Output the (x, y) coordinate of the center of the cell containing the given text.  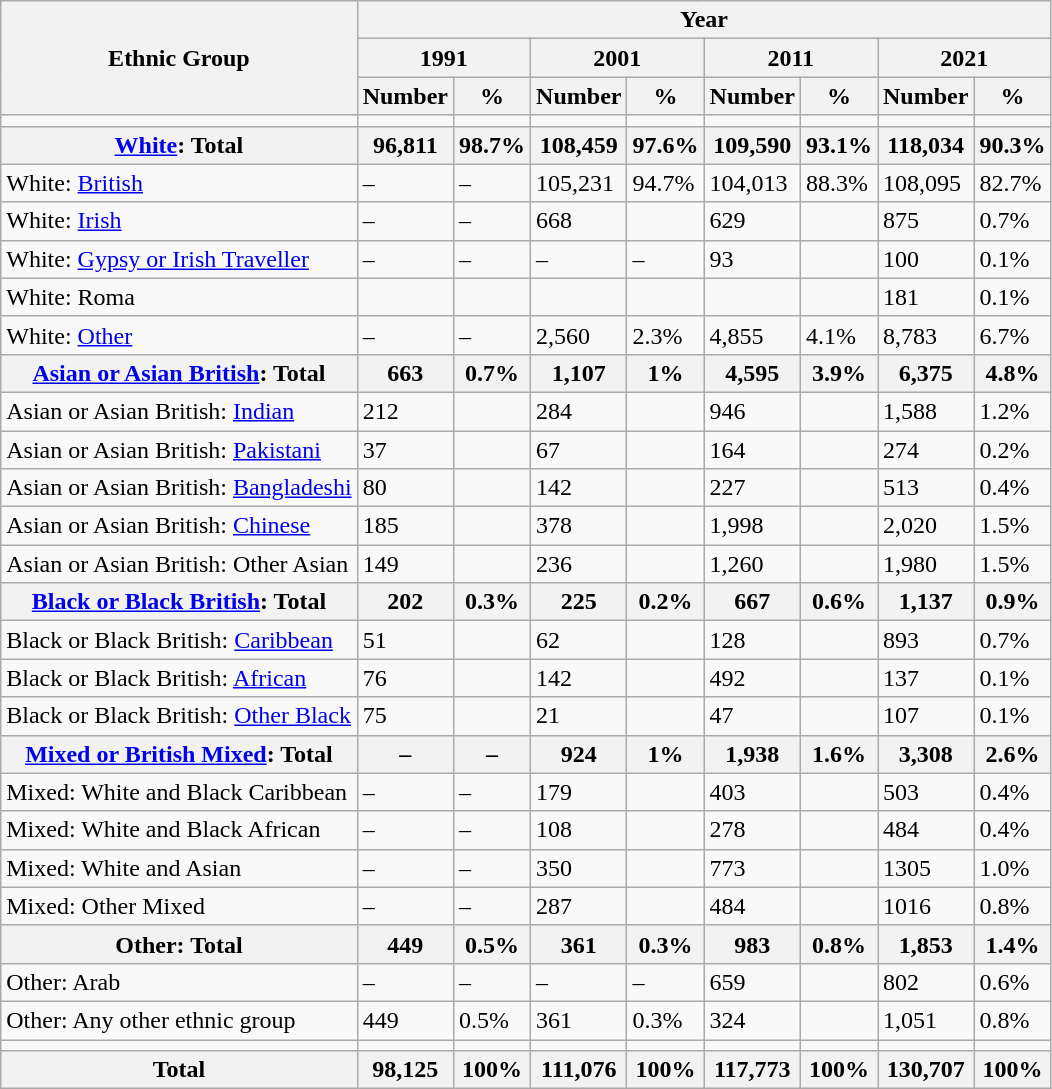
Asian or Asian British: Other Asian (179, 564)
185 (405, 526)
Total (179, 1070)
350 (579, 868)
2011 (790, 58)
Black or Black British: Caribbean (179, 640)
149 (405, 564)
629 (752, 221)
1,260 (752, 564)
137 (926, 678)
278 (752, 830)
97.6% (666, 145)
212 (405, 411)
118,034 (926, 145)
179 (579, 792)
98.7% (492, 145)
Mixed: Other Mixed (179, 906)
1.4% (1012, 944)
324 (752, 1020)
White: Irish (179, 221)
2,020 (926, 526)
1,137 (926, 602)
117,773 (752, 1070)
6,375 (926, 373)
80 (405, 488)
107 (926, 716)
Black or Black British: Other Black (179, 716)
503 (926, 792)
Year (704, 20)
White: British (179, 183)
8,783 (926, 335)
659 (752, 982)
93 (752, 259)
668 (579, 221)
2021 (964, 58)
2,560 (579, 335)
1991 (444, 58)
90.3% (1012, 145)
Asian or Asian British: Pakistani (179, 449)
105,231 (579, 183)
663 (405, 373)
236 (579, 564)
946 (752, 411)
274 (926, 449)
983 (752, 944)
287 (579, 906)
924 (579, 754)
21 (579, 716)
181 (926, 297)
100 (926, 259)
Ethnic Group (179, 58)
6.7% (1012, 335)
1,853 (926, 944)
37 (405, 449)
667 (752, 602)
109,590 (752, 145)
225 (579, 602)
4,855 (752, 335)
1,998 (752, 526)
403 (752, 792)
108,095 (926, 183)
108,459 (579, 145)
875 (926, 221)
82.7% (1012, 183)
130,707 (926, 1070)
284 (579, 411)
51 (405, 640)
96,811 (405, 145)
104,013 (752, 183)
3,308 (926, 754)
Black or Black British: Total (179, 602)
0.9% (1012, 602)
93.1% (838, 145)
Other: Total (179, 944)
Asian or Asian British: Indian (179, 411)
76 (405, 678)
128 (752, 640)
Mixed: White and Black Caribbean (179, 792)
1305 (926, 868)
513 (926, 488)
111,076 (579, 1070)
Asian or Asian British: Total (179, 373)
1,107 (579, 373)
1.6% (838, 754)
Asian or Asian British: Bangladeshi (179, 488)
Black or Black British: African (179, 678)
1.2% (1012, 411)
75 (405, 716)
2.6% (1012, 754)
47 (752, 716)
98,125 (405, 1070)
Other: Any other ethnic group (179, 1020)
94.7% (666, 183)
1,051 (926, 1020)
White: Gypsy or Irish Traveller (179, 259)
4,595 (752, 373)
2001 (618, 58)
802 (926, 982)
773 (752, 868)
Mixed or British Mixed: Total (179, 754)
1,980 (926, 564)
Mixed: White and Black African (179, 830)
88.3% (838, 183)
1,588 (926, 411)
4.1% (838, 335)
227 (752, 488)
62 (579, 640)
893 (926, 640)
67 (579, 449)
202 (405, 602)
1016 (926, 906)
Mixed: White and Asian (179, 868)
White: Total (179, 145)
1,938 (752, 754)
1.0% (1012, 868)
378 (579, 526)
Asian or Asian British: Chinese (179, 526)
108 (579, 830)
2.3% (666, 335)
White: Other (179, 335)
4.8% (1012, 373)
492 (752, 678)
164 (752, 449)
Other: Arab (179, 982)
White: Roma (179, 297)
3.9% (838, 373)
